Detect which cell encompasses the target text, then output its [X, Y] center coordinate. 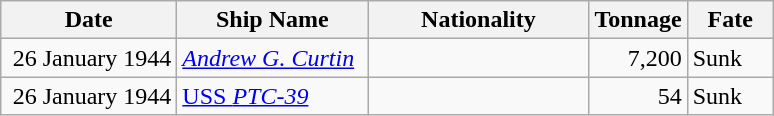
USS PTC-39 [272, 96]
Nationality [478, 20]
Ship Name [272, 20]
Andrew G. Curtin [272, 58]
Date [89, 20]
7,200 [638, 58]
Tonnage [638, 20]
54 [638, 96]
Fate [730, 20]
